For the text-containing cell, return its midpoint in [x, y] coordinate format. 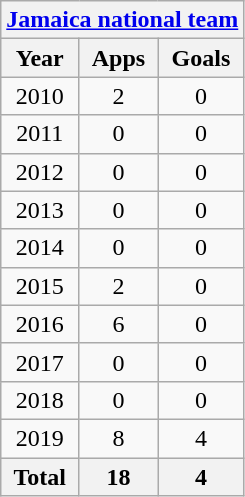
18 [118, 477]
Goals [201, 58]
2017 [40, 362]
Total [40, 477]
2018 [40, 400]
2014 [40, 248]
2012 [40, 172]
2016 [40, 324]
2011 [40, 134]
Jamaica national team [122, 20]
Apps [118, 58]
8 [118, 438]
2019 [40, 438]
2010 [40, 96]
6 [118, 324]
2013 [40, 210]
2015 [40, 286]
Year [40, 58]
